Output the [X, Y] coordinate of the center of the cell containing the given text.  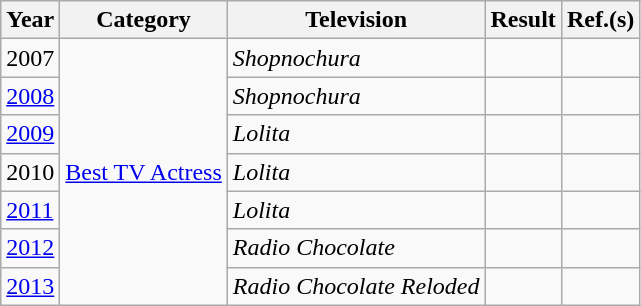
Result [523, 20]
2009 [30, 134]
2011 [30, 210]
Radio Chocolate [356, 248]
2010 [30, 172]
2013 [30, 286]
Category [144, 20]
Ref.(s) [600, 20]
Television [356, 20]
2012 [30, 248]
2008 [30, 96]
Radio Chocolate Reloded [356, 286]
Best TV Actress [144, 172]
2007 [30, 58]
Year [30, 20]
